Locate the cell with the specified text and output its [X, Y] center coordinate. 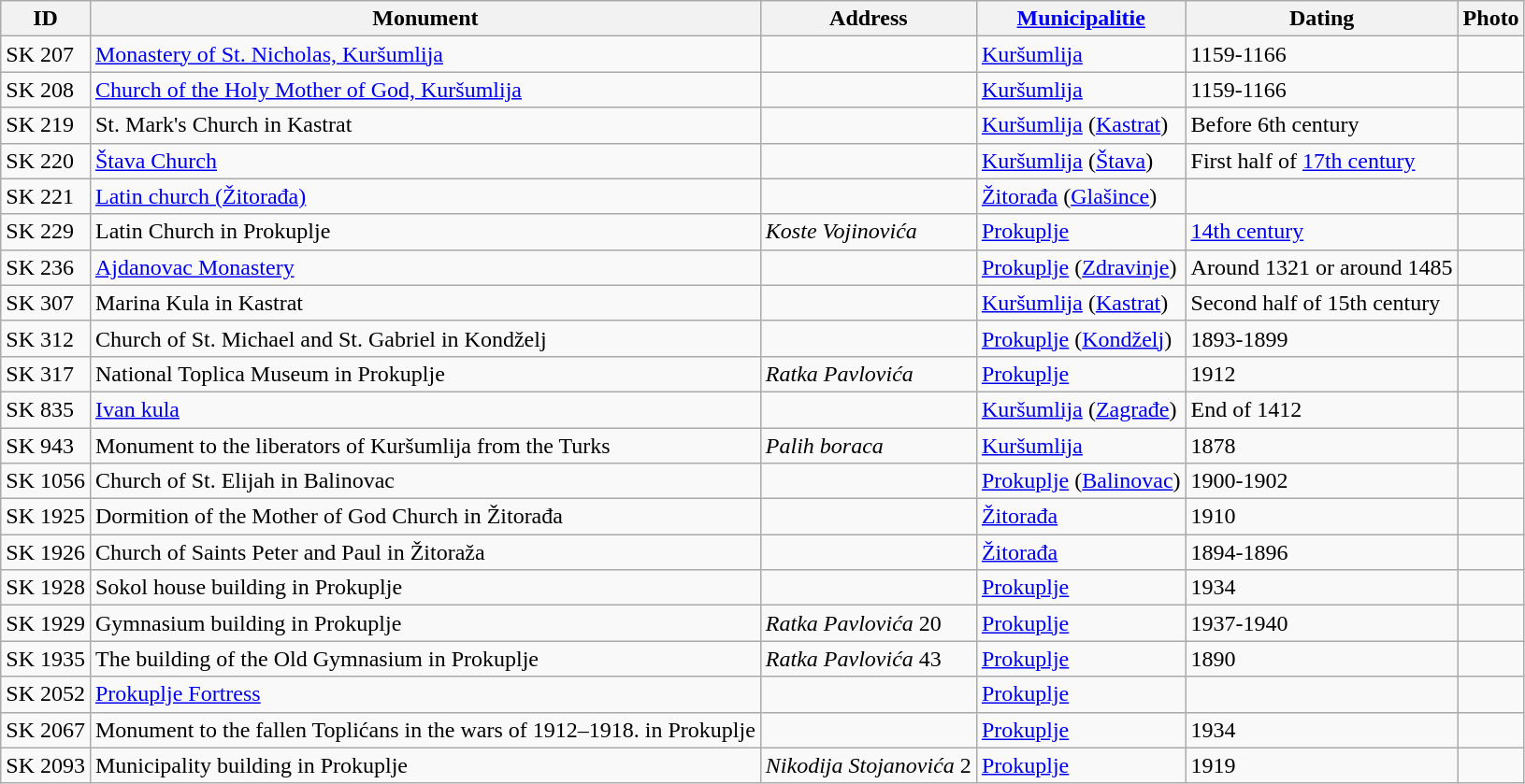
Church of Saints Peter and Paul in Žitoraža [424, 552]
Municipalitie [1081, 19]
Sokol house building in Prokuplje [424, 588]
SK 1929 [46, 623]
Monastery of St. Nicholas, Kuršumlija [424, 54]
Prokuplje (Zdravinje) [1081, 267]
ID [46, 19]
Monument [424, 19]
SK 2067 [46, 730]
Palih boraca [868, 446]
SK 317 [46, 374]
SK 1928 [46, 588]
Church of St. Elijah in Balinovac [424, 481]
Monument to the liberators of Kuršumlija from the Turks [424, 446]
Church of St. Michael and St. Gabriel in Kondželj [424, 338]
SK 312 [46, 338]
Ratka Pavlovića 20 [868, 623]
SK 307 [46, 303]
Latin church (Žitorađa) [424, 196]
Second half of 15th century [1322, 303]
Dormition of the Mother of God Church in Žitorađa [424, 517]
1890 [1322, 659]
1912 [1322, 374]
SK 236 [46, 267]
Gymnasium building in Prokuplje [424, 623]
1910 [1322, 517]
1878 [1322, 446]
Marina Kula in Kastrat [424, 303]
Ratka Pavlovića [868, 374]
National Toplica Museum in Prokuplje [424, 374]
1900-1902 [1322, 481]
Žitorađa (Glašince) [1081, 196]
SK 219 [46, 125]
SK 220 [46, 161]
Koste Vojinovića [868, 232]
Nikodija Stojanovića 2 [868, 765]
Prokuplje (Kondželj) [1081, 338]
Ratka Pavlovića 43 [868, 659]
The building of the Old Gymnasium in Prokuplje [424, 659]
Ivan kula [424, 409]
SK 835 [46, 409]
Address [868, 19]
1919 [1322, 765]
SK 1925 [46, 517]
SK 1926 [46, 552]
SK 2052 [46, 694]
Around 1321 or around 1485 [1322, 267]
SK 221 [46, 196]
SK 943 [46, 446]
1893-1899 [1322, 338]
Ajdanovac Monastery [424, 267]
Latin Church in Prokuplje [424, 232]
1894-1896 [1322, 552]
Prokuplje (Balinovac) [1081, 481]
1937-1940 [1322, 623]
14th century [1322, 232]
St. Mark's Church in Kastrat [424, 125]
SK 2093 [46, 765]
Church of the Holy Mother of God, Kuršumlija [424, 90]
Photo [1490, 19]
Monument to the fallen Toplićans in the wars of 1912–1918. in Prokuplje [424, 730]
SK 229 [46, 232]
Prokuplje Fortress [424, 694]
Kuršumlija (Štava) [1081, 161]
Before 6th century [1322, 125]
SK 207 [46, 54]
First half of 17th century [1322, 161]
SK 1935 [46, 659]
Štava Church [424, 161]
Kuršumlija (Zagrađe) [1081, 409]
Dating [1322, 19]
End of 1412 [1322, 409]
SK 1056 [46, 481]
Municipality building in Prokuplje [424, 765]
SK 208 [46, 90]
